Detect which cell encompasses the target text, then output its [x, y] center coordinate. 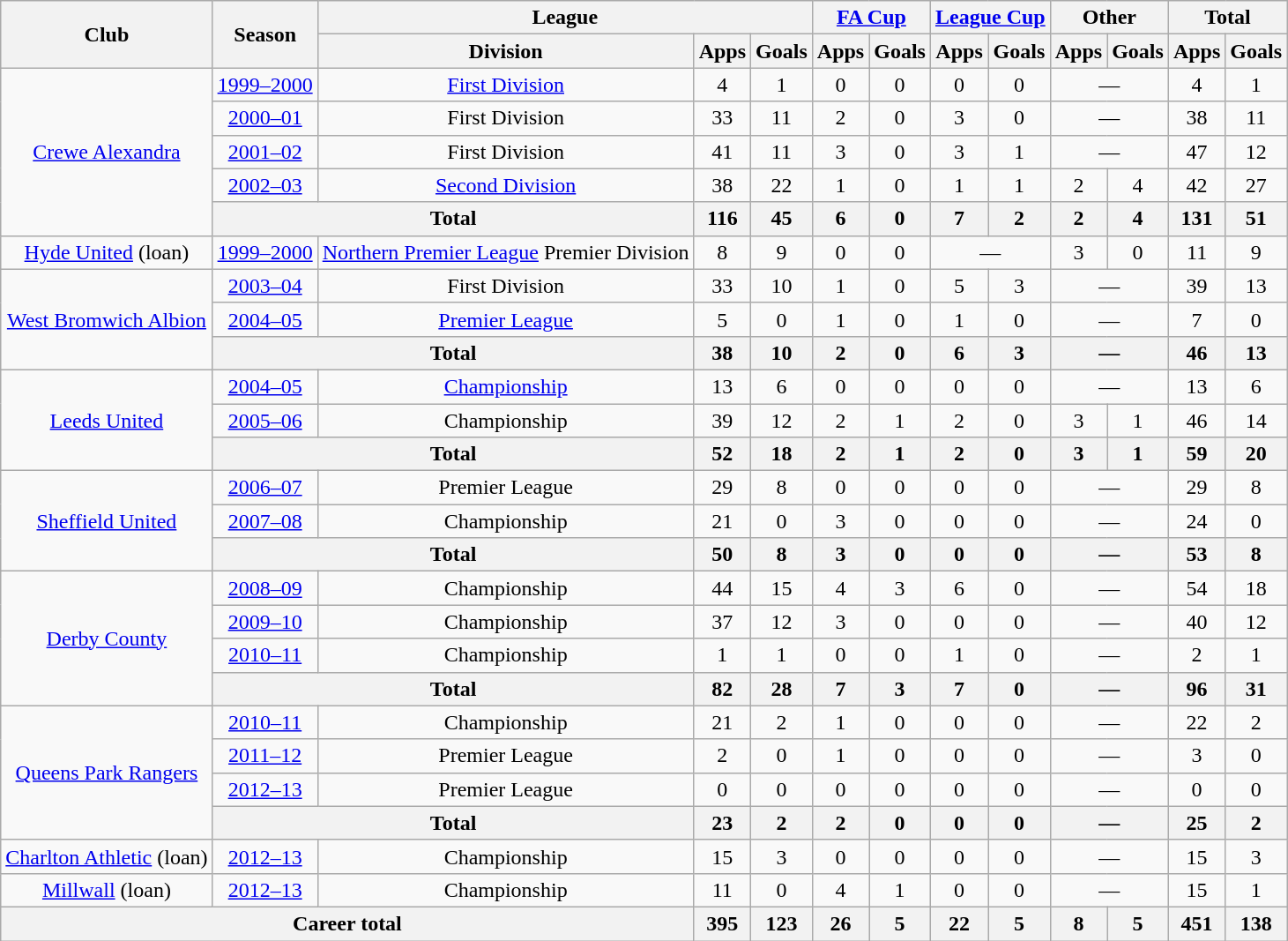
Other [1109, 18]
2009–10 [264, 622]
2011–12 [264, 756]
2005–06 [264, 421]
123 [782, 923]
Career total [347, 923]
131 [1196, 219]
2003–04 [264, 286]
Sheffield United [107, 521]
14 [1256, 421]
116 [722, 219]
45 [782, 219]
Hyde United (loan) [107, 252]
2006–07 [264, 488]
25 [1196, 823]
44 [722, 588]
Queens Park Rangers [107, 773]
28 [782, 689]
Season [264, 34]
24 [1196, 521]
Club [107, 34]
52 [722, 454]
54 [1196, 588]
138 [1256, 923]
Division [506, 51]
Leeds United [107, 420]
2002–03 [264, 185]
2001–02 [264, 152]
82 [722, 689]
42 [1196, 185]
96 [1196, 689]
FA Cup [871, 18]
Crewe Alexandra [107, 152]
451 [1196, 923]
West Bromwich Albion [107, 319]
50 [722, 555]
Northern Premier League Premier Division [506, 252]
27 [1256, 185]
51 [1256, 219]
26 [840, 923]
53 [1196, 555]
395 [722, 923]
47 [1196, 152]
Second Division [506, 185]
League Cup [990, 18]
2000–01 [264, 118]
23 [722, 823]
20 [1256, 454]
Charlton Athletic (loan) [107, 856]
31 [1256, 689]
Millwall (loan) [107, 890]
League [564, 18]
2008–09 [264, 588]
37 [722, 622]
2007–08 [264, 521]
41 [722, 152]
40 [1196, 622]
Derby County [107, 639]
59 [1196, 454]
